Identify which cell holds the provided text, then report its (x, y) central coordinate. 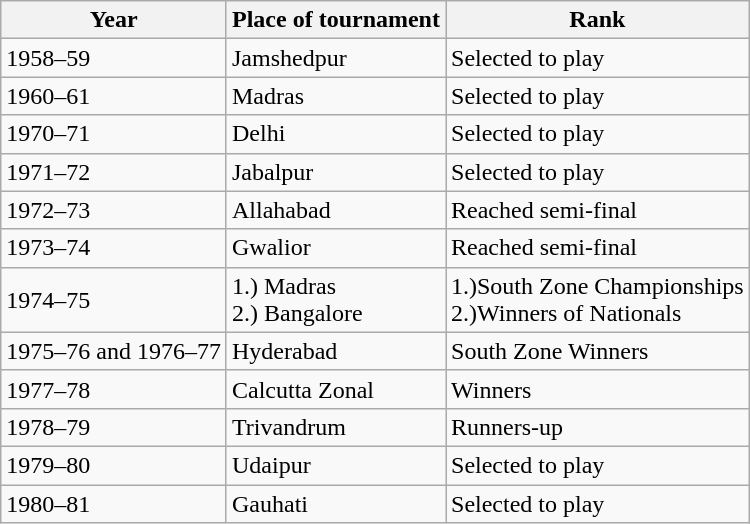
1979–80 (114, 465)
Hyderabad (336, 351)
Trivandrum (336, 427)
1980–81 (114, 503)
Place of tournament (336, 20)
Delhi (336, 134)
Winners (598, 389)
1958–59 (114, 58)
1978–79 (114, 427)
1970–71 (114, 134)
1.) Madras2.) Bangalore (336, 300)
Runners-up (598, 427)
1972–73 (114, 210)
1975–76 and 1976–77 (114, 351)
Allahabad (336, 210)
Rank (598, 20)
South Zone Winners (598, 351)
Jabalpur (336, 172)
Gwalior (336, 248)
Udaipur (336, 465)
Gauhati (336, 503)
1960–61 (114, 96)
1973–74 (114, 248)
Jamshedpur (336, 58)
Calcutta Zonal (336, 389)
1.)South Zone Championships2.)Winners of Nationals (598, 300)
1974–75 (114, 300)
1977–78 (114, 389)
1971–72 (114, 172)
Madras (336, 96)
Year (114, 20)
